Return the [x, y] coordinate for the center point of the cell that contains the specified text.  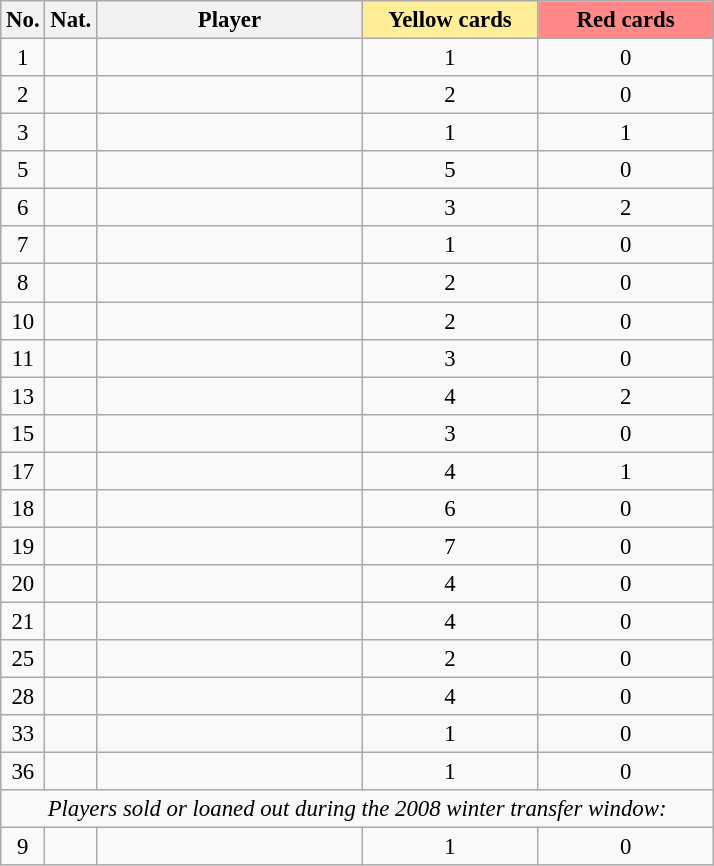
Players sold or loaned out during the 2008 winter transfer window: [358, 809]
Nat. [71, 20]
8 [23, 283]
No. [23, 20]
15 [23, 433]
19 [23, 546]
Yellow cards [450, 20]
17 [23, 471]
9 [23, 847]
28 [23, 697]
13 [23, 396]
18 [23, 509]
25 [23, 659]
20 [23, 584]
10 [23, 321]
33 [23, 734]
Red cards [626, 20]
21 [23, 621]
Player [230, 20]
36 [23, 772]
11 [23, 358]
